Output the (x, y) coordinate of the center of the cell containing the given text.  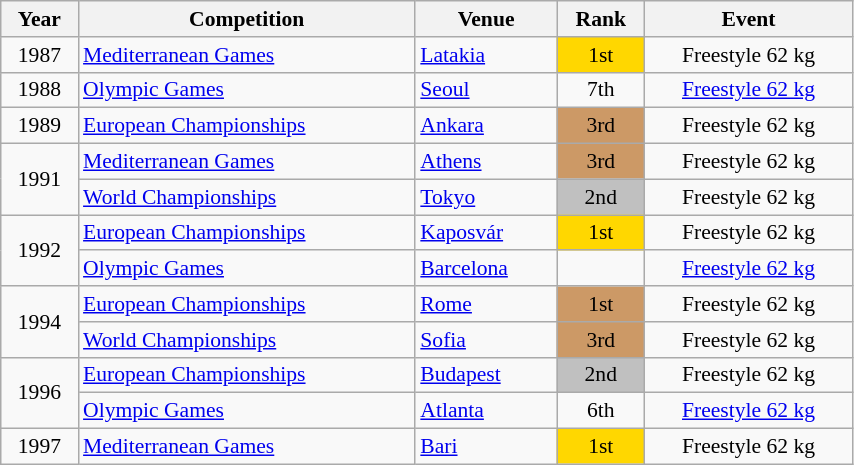
Tokyo (486, 197)
Bari (486, 447)
1992 (40, 250)
1994 (40, 322)
Athens (486, 162)
Seoul (486, 90)
Sofia (486, 340)
Rank (601, 19)
1996 (40, 392)
Competition (246, 19)
1988 (40, 90)
1991 (40, 180)
Ankara (486, 126)
Year (40, 19)
Latakia (486, 55)
1987 (40, 55)
Barcelona (486, 269)
Rome (486, 304)
7th (601, 90)
Kaposvár (486, 233)
1997 (40, 447)
Budapest (486, 375)
Atlanta (486, 411)
1989 (40, 126)
6th (601, 411)
Venue (486, 19)
Event (749, 19)
